Detect which cell encompasses the target text, then output its (x, y) center coordinate. 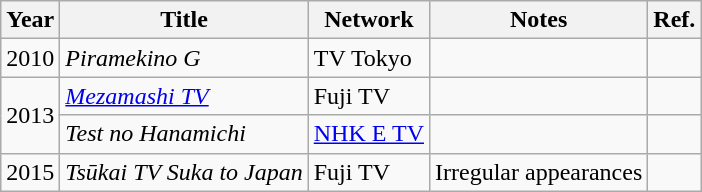
Test no Hanamichi (184, 134)
Title (184, 20)
NHK E TV (368, 134)
Network (368, 20)
2013 (30, 115)
Mezamashi TV (184, 96)
Ref. (674, 20)
Piramekino G (184, 58)
TV Tokyo (368, 58)
Notes (539, 20)
2015 (30, 172)
Tsūkai TV Suka to Japan (184, 172)
Year (30, 20)
2010 (30, 58)
Irregular appearances (539, 172)
